Output the [X, Y] coordinate of the center of the cell containing the given text.  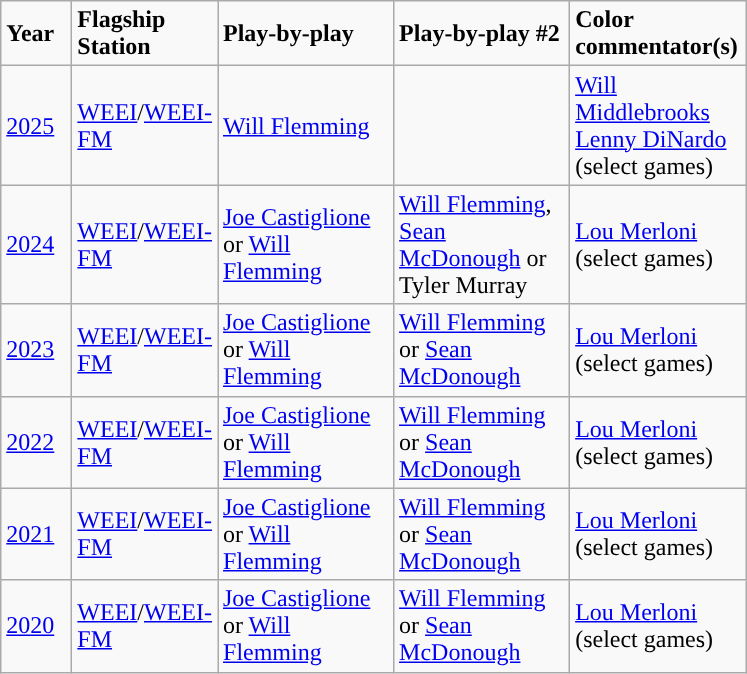
Flagship Station [145, 34]
2023 [36, 350]
Year [36, 34]
2020 [36, 626]
2025 [36, 126]
Will Flemming [306, 126]
Play-by-play #2 [482, 34]
Color commentator(s) [658, 34]
2021 [36, 534]
Will MiddlebrooksLenny DiNardo (select games) [658, 126]
2022 [36, 442]
Play-by-play [306, 34]
Will Flemming, Sean McDonough or Tyler Murray [482, 244]
2024 [36, 244]
